Provide the [x, y] coordinate of the cell's center where the given text is located.  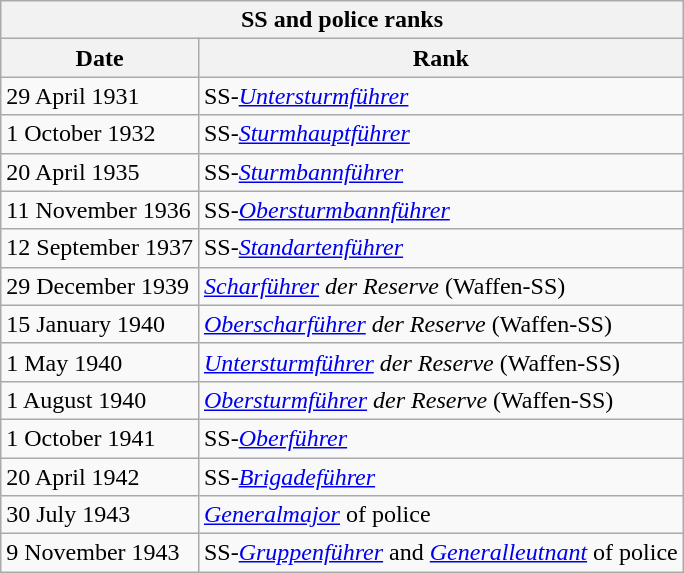
SS and police ranks [342, 20]
20 April 1942 [100, 477]
9 November 1943 [100, 553]
Untersturmführer der Reserve (Waffen-SS) [440, 362]
20 April 1935 [100, 172]
SS-Standartenführer [440, 248]
Obersturmführer der Reserve (Waffen-SS) [440, 400]
SS-Brigadeführer [440, 477]
SS-Gruppenführer and Generalleutnant of police [440, 553]
29 December 1939 [100, 286]
SS-Oberführer [440, 438]
1 October 1932 [100, 134]
Date [100, 58]
12 September 1937 [100, 248]
SS-Sturmbannführer [440, 172]
SS-Untersturmführer [440, 96]
Oberscharführer der Reserve (Waffen-SS) [440, 324]
15 January 1940 [100, 324]
SS-Obersturmbannführer [440, 210]
Rank [440, 58]
Scharführer der Reserve (Waffen-SS) [440, 286]
1 May 1940 [100, 362]
29 April 1931 [100, 96]
Generalmajor of police [440, 515]
30 July 1943 [100, 515]
1 October 1941 [100, 438]
11 November 1936 [100, 210]
SS-Sturmhauptführer [440, 134]
1 August 1940 [100, 400]
